Output the (X, Y) coordinate of the center of the cell containing the given text.  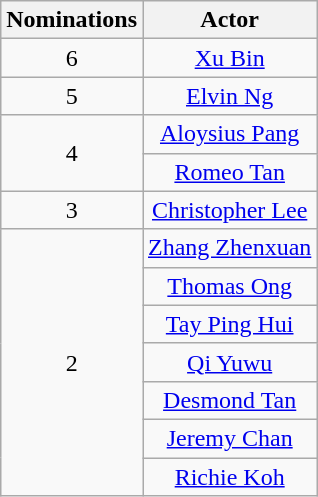
Romeo Tan (229, 172)
3 (72, 210)
Aloysius Pang (229, 134)
Jeremy Chan (229, 438)
Zhang Zhenxuan (229, 248)
Xu Bin (229, 58)
Qi Yuwu (229, 362)
Elvin Ng (229, 96)
Tay Ping Hui (229, 324)
Thomas Ong (229, 286)
Actor (229, 20)
2 (72, 362)
Desmond Tan (229, 400)
6 (72, 58)
4 (72, 153)
Christopher Lee (229, 210)
Richie Koh (229, 477)
5 (72, 96)
Nominations (72, 20)
